Scan for the cell matching the given text and deliver its (X, Y) coordinate at center. 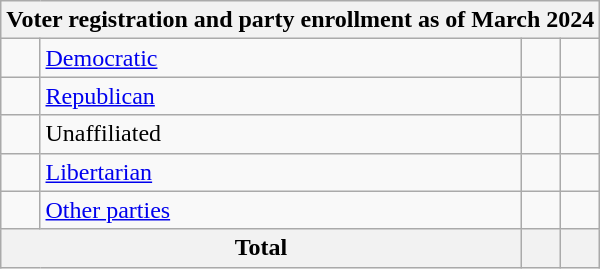
Total (262, 248)
Voter registration and party enrollment as of March 2024 (300, 20)
Republican (280, 96)
Democratic (280, 58)
Other parties (280, 210)
Libertarian (280, 172)
Unaffiliated (280, 134)
